Capture the cell that displays the provided text and extract its (x, y) central coordinate. 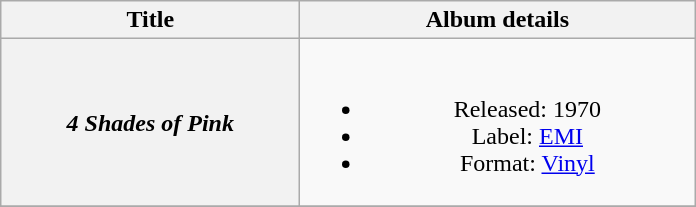
4 Shades of Pink (150, 122)
Released: 1970Label: EMIFormat: Vinyl (498, 122)
Album details (498, 20)
Title (150, 20)
